Output the [X, Y] coordinate of the center of the cell containing the given text.  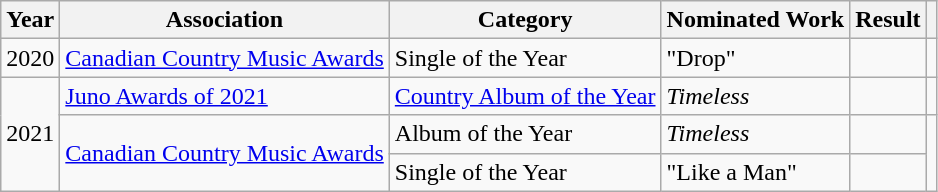
Country Album of the Year [525, 96]
"Like a Man" [756, 172]
Year [30, 20]
Association [224, 20]
Category [525, 20]
2021 [30, 134]
Juno Awards of 2021 [224, 96]
2020 [30, 58]
Result [888, 20]
"Drop" [756, 58]
Album of the Year [525, 134]
Nominated Work [756, 20]
